Search for the cell housing the specified text and yield its (x, y) center coordinate. 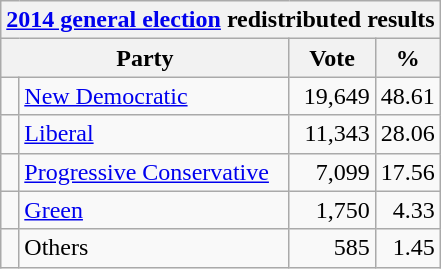
% (408, 58)
Party (145, 58)
4.33 (408, 210)
19,649 (332, 96)
1.45 (408, 248)
17.56 (408, 172)
Others (154, 248)
2014 general election redistributed results (220, 20)
28.06 (408, 134)
Liberal (154, 134)
11,343 (332, 134)
New Democratic (154, 96)
48.61 (408, 96)
Vote (332, 58)
585 (332, 248)
1,750 (332, 210)
7,099 (332, 172)
Green (154, 210)
Progressive Conservative (154, 172)
